Determine the (x, y) coordinate at the center of the cell enclosing the given text.  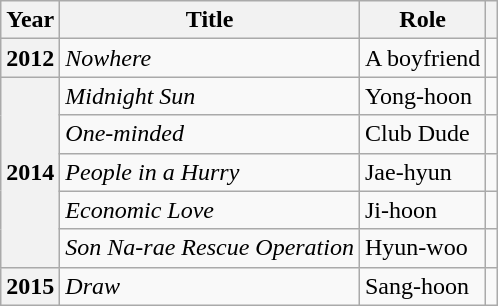
Midnight Sun (210, 96)
Jae-hyun (422, 172)
Hyun-woo (422, 248)
2012 (30, 58)
Yong-hoon (422, 96)
Role (422, 20)
Sang-hoon (422, 286)
Economic Love (210, 210)
Year (30, 20)
People in a Hurry (210, 172)
Son Na-rae Rescue Operation (210, 248)
A boyfriend (422, 58)
Draw (210, 286)
Nowhere (210, 58)
2014 (30, 172)
Ji-hoon (422, 210)
Title (210, 20)
2015 (30, 286)
Club Dude (422, 134)
One-minded (210, 134)
